Extract the [X, Y] coordinate from the center of the cell holding the provided text.  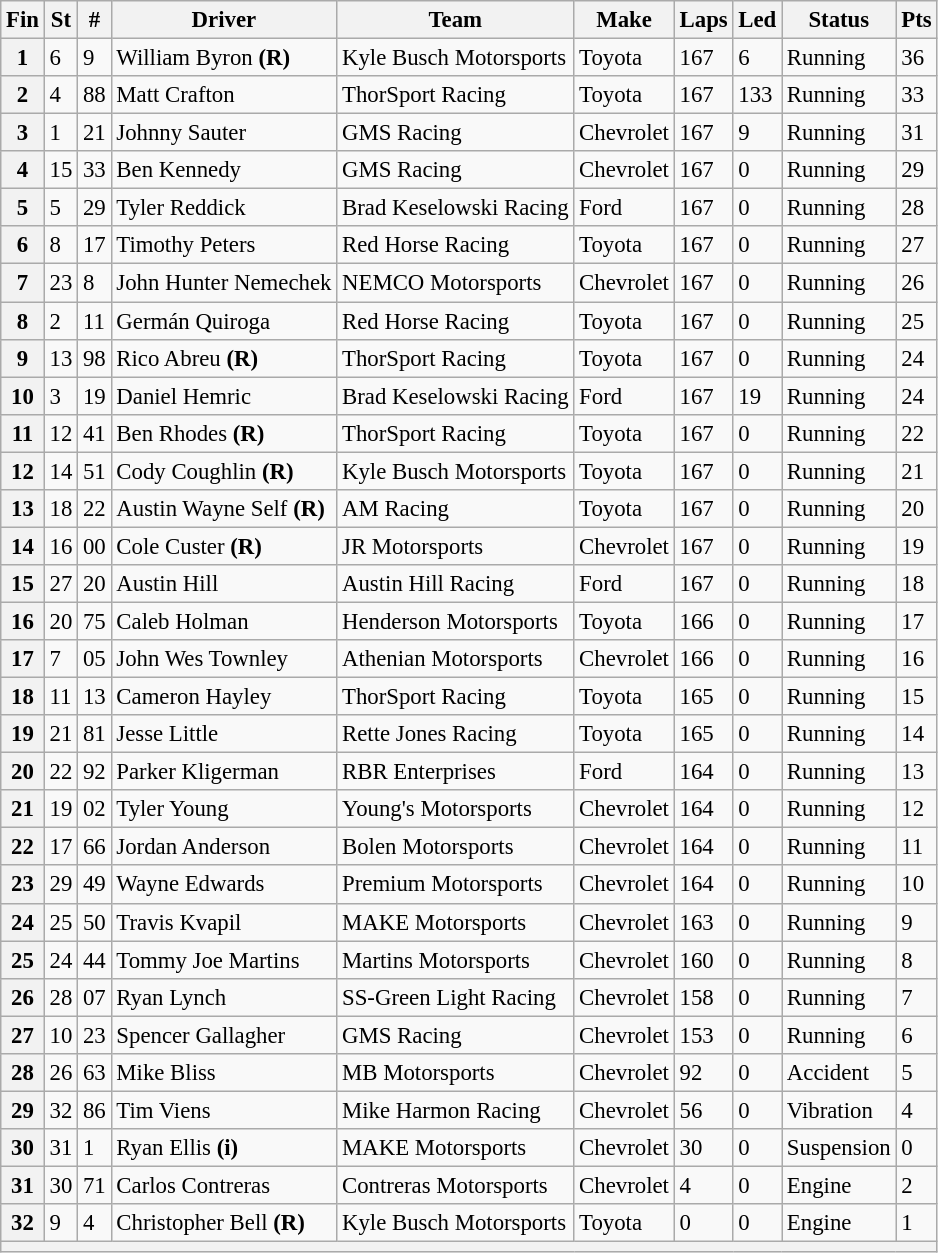
160 [704, 960]
St [60, 20]
NEMCO Motorsports [456, 283]
49 [94, 885]
Athenian Motorsports [456, 659]
Johnny Sauter [224, 133]
Cody Coughlin (R) [224, 471]
51 [94, 471]
Accident [839, 1073]
Team [456, 20]
63 [94, 1073]
88 [94, 95]
Driver [224, 20]
56 [704, 1110]
50 [94, 922]
John Wes Townley [224, 659]
Henderson Motorsports [456, 621]
36 [916, 58]
Ryan Lynch [224, 997]
Jordan Anderson [224, 847]
Pts [916, 20]
Mike Bliss [224, 1073]
Germán Quiroga [224, 321]
SS-Green Light Racing [456, 997]
Cameron Hayley [224, 697]
Spencer Gallagher [224, 1035]
Contreras Motorsports [456, 1185]
Ben Kennedy [224, 170]
Cole Custer (R) [224, 546]
Austin Wayne Self (R) [224, 509]
Vibration [839, 1110]
Bolen Motorsports [456, 847]
Rico Abreu (R) [224, 358]
Make [624, 20]
02 [94, 809]
Christopher Bell (R) [224, 1223]
Fin [23, 20]
86 [94, 1110]
Tim Viens [224, 1110]
Suspension [839, 1148]
153 [704, 1035]
Tyler Reddick [224, 208]
05 [94, 659]
163 [704, 922]
81 [94, 734]
Caleb Holman [224, 621]
William Byron (R) [224, 58]
Wayne Edwards [224, 885]
Travis Kvapil [224, 922]
# [94, 20]
98 [94, 358]
44 [94, 960]
Austin Hill Racing [456, 584]
Ben Rhodes (R) [224, 433]
Rette Jones Racing [456, 734]
JR Motorsports [456, 546]
Tyler Young [224, 809]
Daniel Hemric [224, 396]
Mike Harmon Racing [456, 1110]
41 [94, 433]
71 [94, 1185]
Tommy Joe Martins [224, 960]
00 [94, 546]
133 [758, 95]
Led [758, 20]
Carlos Contreras [224, 1185]
Parker Kligerman [224, 772]
Timothy Peters [224, 245]
07 [94, 997]
66 [94, 847]
Matt Crafton [224, 95]
Austin Hill [224, 584]
Status [839, 20]
John Hunter Nemechek [224, 283]
Young's Motorsports [456, 809]
Premium Motorsports [456, 885]
Jesse Little [224, 734]
Laps [704, 20]
MB Motorsports [456, 1073]
AM Racing [456, 509]
158 [704, 997]
Martins Motorsports [456, 960]
Ryan Ellis (i) [224, 1148]
RBR Enterprises [456, 772]
75 [94, 621]
